Detect which cell encompasses the target text, then output its (X, Y) center coordinate. 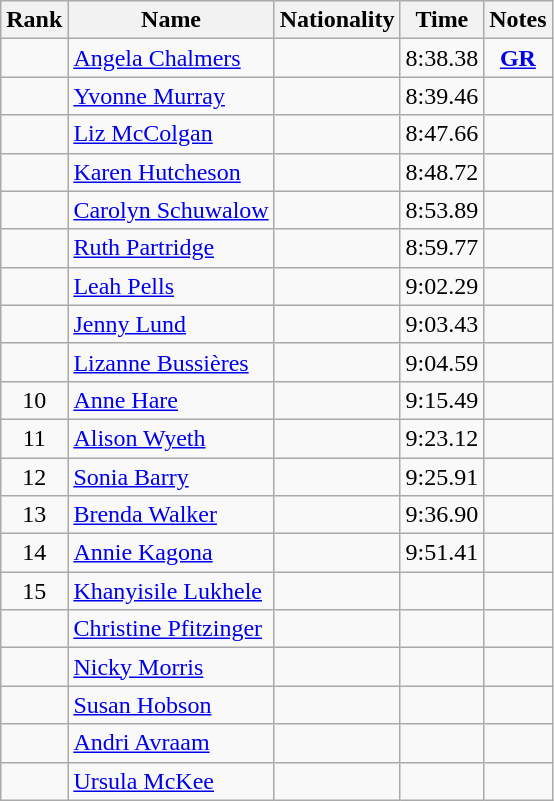
Rank (34, 20)
8:59.77 (442, 248)
Andri Avraam (171, 743)
8:38.38 (442, 58)
Ruth Partridge (171, 248)
Annie Kagona (171, 553)
Notes (518, 20)
11 (34, 438)
9:23.12 (442, 438)
9:02.29 (442, 286)
Brenda Walker (171, 515)
Carolyn Schuwalow (171, 210)
8:53.89 (442, 210)
Ursula McKee (171, 781)
Jenny Lund (171, 324)
8:48.72 (442, 172)
15 (34, 591)
Leah Pells (171, 286)
Anne Hare (171, 400)
Alison Wyeth (171, 438)
10 (34, 400)
Nationality (337, 20)
Liz McColgan (171, 134)
14 (34, 553)
Sonia Barry (171, 477)
Yvonne Murray (171, 96)
Name (171, 20)
Angela Chalmers (171, 58)
9:36.90 (442, 515)
13 (34, 515)
Khanyisile Lukhele (171, 591)
8:39.46 (442, 96)
Susan Hobson (171, 705)
Time (442, 20)
8:47.66 (442, 134)
9:51.41 (442, 553)
9:15.49 (442, 400)
Christine Pfitzinger (171, 629)
9:25.91 (442, 477)
Nicky Morris (171, 667)
9:04.59 (442, 362)
Lizanne Bussières (171, 362)
12 (34, 477)
Karen Hutcheson (171, 172)
9:03.43 (442, 324)
GR (518, 58)
